Locate the cell with the specified text and output its [x, y] center coordinate. 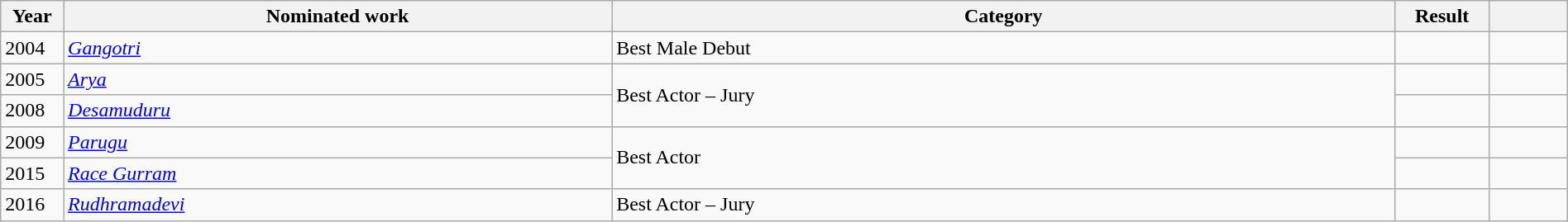
2016 [32, 205]
Nominated work [337, 17]
Year [32, 17]
Category [1004, 17]
2008 [32, 111]
Arya [337, 79]
Desamuduru [337, 111]
2015 [32, 173]
2009 [32, 142]
Best Male Debut [1004, 48]
Race Gurram [337, 173]
Gangotri [337, 48]
Result [1442, 17]
2004 [32, 48]
Parugu [337, 142]
Rudhramadevi [337, 205]
Best Actor [1004, 158]
2005 [32, 79]
